Capture the cell that displays the provided text and extract its [x, y] central coordinate. 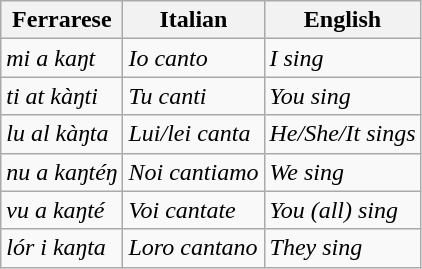
You sing [342, 96]
lór i kaŋta [62, 248]
English [342, 20]
Tu canti [194, 96]
They sing [342, 248]
Ferrarese [62, 20]
We sing [342, 172]
Io canto [194, 58]
Loro cantano [194, 248]
mi a kaŋt [62, 58]
I sing [342, 58]
He/She/It sings [342, 134]
Lui/lei canta [194, 134]
vu a kaŋté [62, 210]
Italian [194, 20]
Noi cantiamo [194, 172]
You (all) sing [342, 210]
Voi cantate [194, 210]
nu a kaŋtéŋ [62, 172]
lu al kàŋta [62, 134]
ti at kàŋti [62, 96]
